Search for the cell housing the specified text and yield its (X, Y) center coordinate. 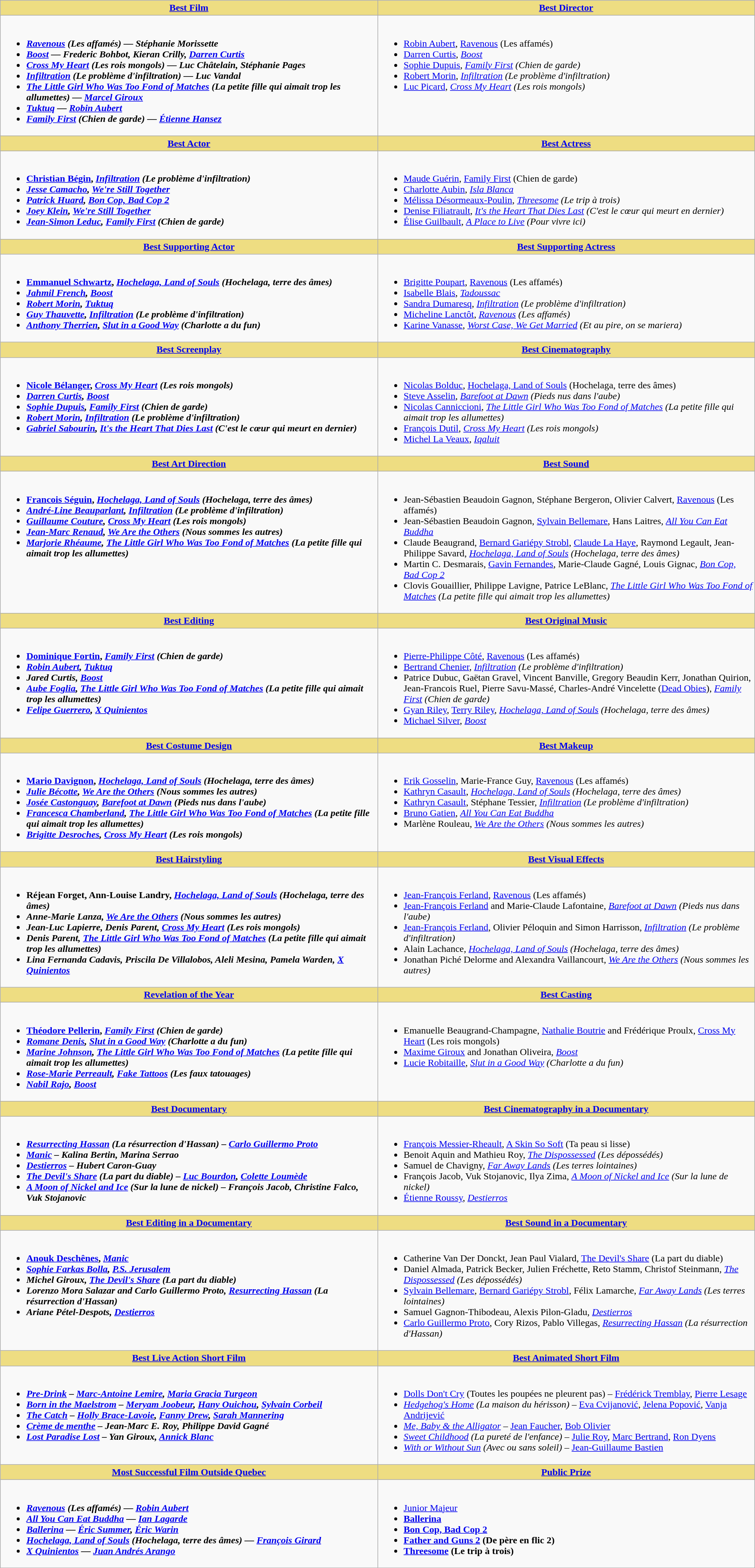
Best Live Action Short Film (189, 1358)
Best Actress (566, 143)
Best Editing (189, 621)
Most Successful Film Outside Quebec (189, 1472)
Junior MajeurBallerinaBon Cop, Bad Cop 2Father and Guns 2 (De père en flic 2)Threesome (Le trip à trois) (566, 1524)
Best Makeup (566, 745)
Best Film (189, 8)
Best Cinematography in a Documentary (566, 1109)
Revelation of the Year (189, 995)
Best Screenplay (189, 350)
Best Hairstyling (189, 859)
Best Sound in a Documentary (566, 1223)
Best Art Direction (189, 464)
Best Actor (189, 143)
Best Cinematography (566, 350)
Best Supporting Actor (189, 247)
Best Visual Effects (566, 859)
Best Documentary (189, 1109)
Best Supporting Actress (566, 247)
Best Original Music (566, 621)
Best Casting (566, 995)
Best Sound (566, 464)
Best Animated Short Film (566, 1358)
Best Director (566, 8)
Public Prize (566, 1472)
Best Costume Design (189, 745)
Best Editing in a Documentary (189, 1223)
